Search for the cell housing the specified text and yield its (x, y) center coordinate. 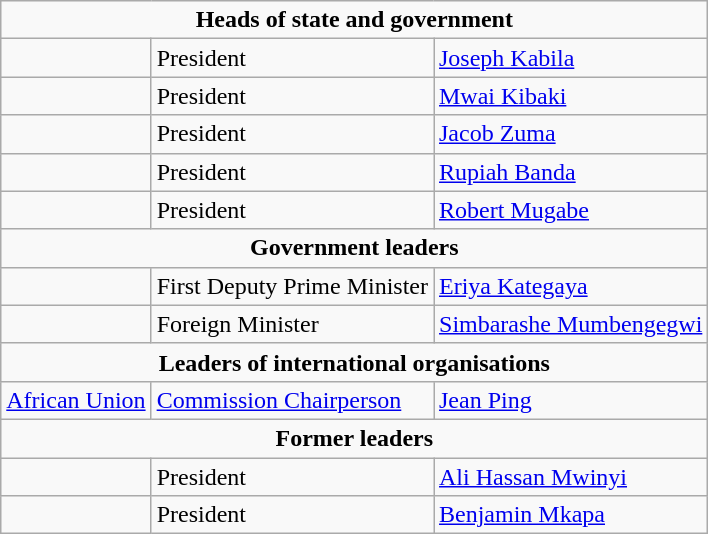
Simbarashe Mumbengegwi (571, 324)
Ali Hassan Mwinyi (571, 477)
Commission Chairperson (292, 400)
Eriya Kategaya (571, 286)
Former leaders (354, 438)
Foreign Minister (292, 324)
Government leaders (354, 248)
First Deputy Prime Minister (292, 286)
Benjamin Mkapa (571, 515)
Robert Mugabe (571, 210)
Heads of state and government (354, 20)
African Union (76, 400)
Jacob Zuma (571, 134)
Joseph Kabila (571, 58)
Jean Ping (571, 400)
Rupiah Banda (571, 172)
Mwai Kibaki (571, 96)
Leaders of international organisations (354, 362)
